Find where the given text appears and provide that cell's center as [x, y] coordinate. 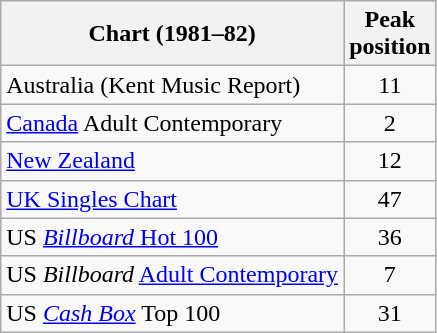
12 [390, 161]
Peakposition [390, 34]
Chart (1981–82) [172, 34]
47 [390, 199]
Australia (Kent Music Report) [172, 85]
31 [390, 313]
UK Singles Chart [172, 199]
US Cash Box Top 100 [172, 313]
Canada Adult Contemporary [172, 123]
36 [390, 237]
US Billboard Hot 100 [172, 237]
New Zealand [172, 161]
11 [390, 85]
2 [390, 123]
US Billboard Adult Contemporary [172, 275]
7 [390, 275]
